Pinpoint the cell where the given text exists, returning its [X, Y] midpoint coordinate. 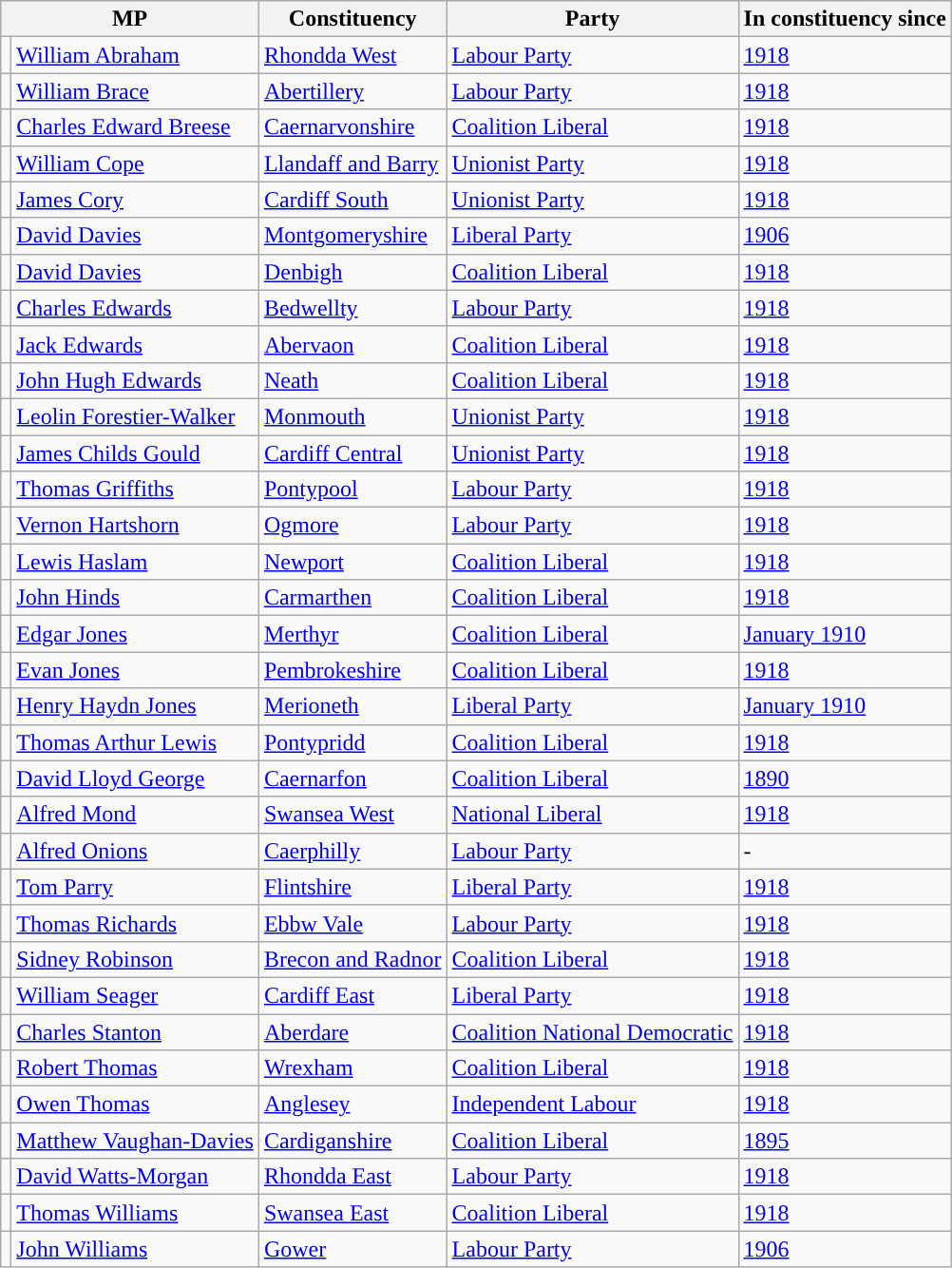
Charles Edwards [135, 308]
Robert Thomas [135, 1068]
Llandaff and Barry [352, 163]
Gower [352, 1249]
Pontypridd [352, 742]
David Lloyd George [135, 778]
Swansea East [352, 1213]
In constituency since [845, 19]
1890 [845, 778]
- [845, 851]
William Abraham [135, 55]
Edgar Jones [135, 634]
Bedwellty [352, 308]
Caernarvonshire [352, 127]
Monmouth [352, 416]
Pontypool [352, 490]
Alfred Mond [135, 815]
Rhondda East [352, 1177]
Sidney Robinson [135, 959]
Thomas Griffiths [135, 490]
Montgomeryshire [352, 236]
Thomas Arthur Lewis [135, 742]
John Hugh Edwards [135, 380]
Merthyr [352, 634]
Flintshire [352, 887]
Lewis Haslam [135, 562]
Ebbw Vale [352, 923]
Cardiff South [352, 200]
Wrexham [352, 1068]
Leolin Forestier-Walker [135, 416]
Caernarfon [352, 778]
Cardiff Central [352, 453]
Evan Jones [135, 670]
Ogmore [352, 526]
William Brace [135, 91]
Cardiganshire [352, 1141]
Alfred Onions [135, 851]
Vernon Hartshorn [135, 526]
Henry Haydn Jones [135, 706]
Carmarthen [352, 598]
Coalition National Democratic [593, 1031]
Jack Edwards [135, 344]
Charles Edward Breese [135, 127]
James Cory [135, 200]
Pembrokeshire [352, 670]
Tom Parry [135, 887]
Brecon and Radnor [352, 959]
Charles Stanton [135, 1031]
James Childs Gould [135, 453]
Caerphilly [352, 851]
Thomas Williams [135, 1213]
Rhondda West [352, 55]
Thomas Richards [135, 923]
William Cope [135, 163]
John Williams [135, 1249]
Constituency [352, 19]
1895 [845, 1141]
Neath [352, 380]
Owen Thomas [135, 1105]
National Liberal [593, 815]
David Watts-Morgan [135, 1177]
Abertillery [352, 91]
Independent Labour [593, 1105]
Denbigh [352, 272]
Anglesey [352, 1105]
Party [593, 19]
Matthew Vaughan-Davies [135, 1141]
MP [130, 19]
Abervaon [352, 344]
William Seager [135, 995]
Merioneth [352, 706]
John Hinds [135, 598]
Swansea West [352, 815]
Aberdare [352, 1031]
Newport [352, 562]
Cardiff East [352, 995]
